Determine the (x, y) coordinate at the center of the cell enclosing the given text.  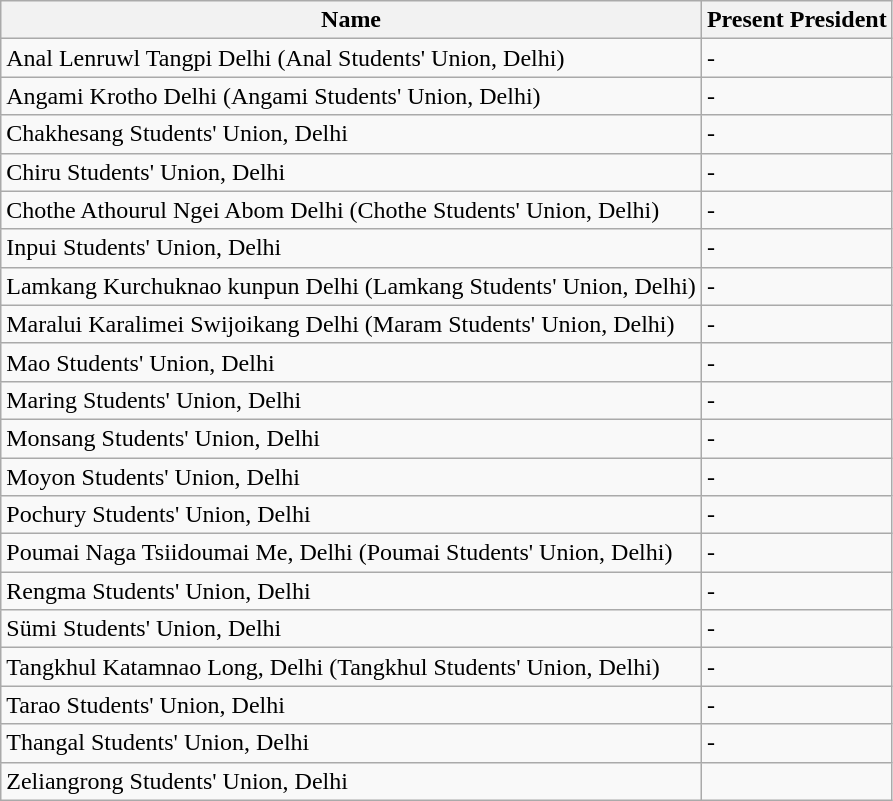
Angami Krotho Delhi (Angami Students' Union, Delhi) (352, 96)
Chothe Athourul Ngei Abom Delhi (Chothe Students' Union, Delhi) (352, 210)
Thangal Students' Union, Delhi (352, 743)
Poumai Naga Tsiidoumai Me, Delhi (Poumai Students' Union, Delhi) (352, 553)
Moyon Students' Union, Delhi (352, 477)
Chiru Students' Union, Delhi (352, 172)
Tarao Students' Union, Delhi (352, 705)
Maring Students' Union, Delhi (352, 400)
Pochury Students' Union, Delhi (352, 515)
Inpui Students' Union, Delhi (352, 248)
Maralui Karalimei Swijoikang Delhi (Maram Students' Union, Delhi) (352, 324)
Chakhesang Students' Union, Delhi (352, 134)
Name (352, 20)
Mao Students' Union, Delhi (352, 362)
Sümi Students' Union, Delhi (352, 629)
Lamkang Kurchuknao kunpun Delhi (Lamkang Students' Union, Delhi) (352, 286)
Anal Lenruwl Tangpi Delhi (Anal Students' Union, Delhi) (352, 58)
Zeliangrong Students' Union, Delhi (352, 781)
Rengma Students' Union, Delhi (352, 591)
Monsang Students' Union, Delhi (352, 438)
Present President (796, 20)
Tangkhul Katamnao Long, Delhi (Tangkhul Students' Union, Delhi) (352, 667)
